Output the [x, y] coordinate of the center of the cell containing the given text.  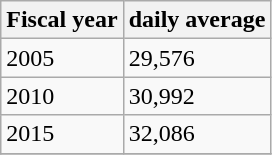
2010 [62, 96]
29,576 [197, 58]
daily average [197, 20]
Fiscal year [62, 20]
30,992 [197, 96]
2015 [62, 134]
2005 [62, 58]
32,086 [197, 134]
